Pinpoint the cell where the given text exists, returning its (x, y) midpoint coordinate. 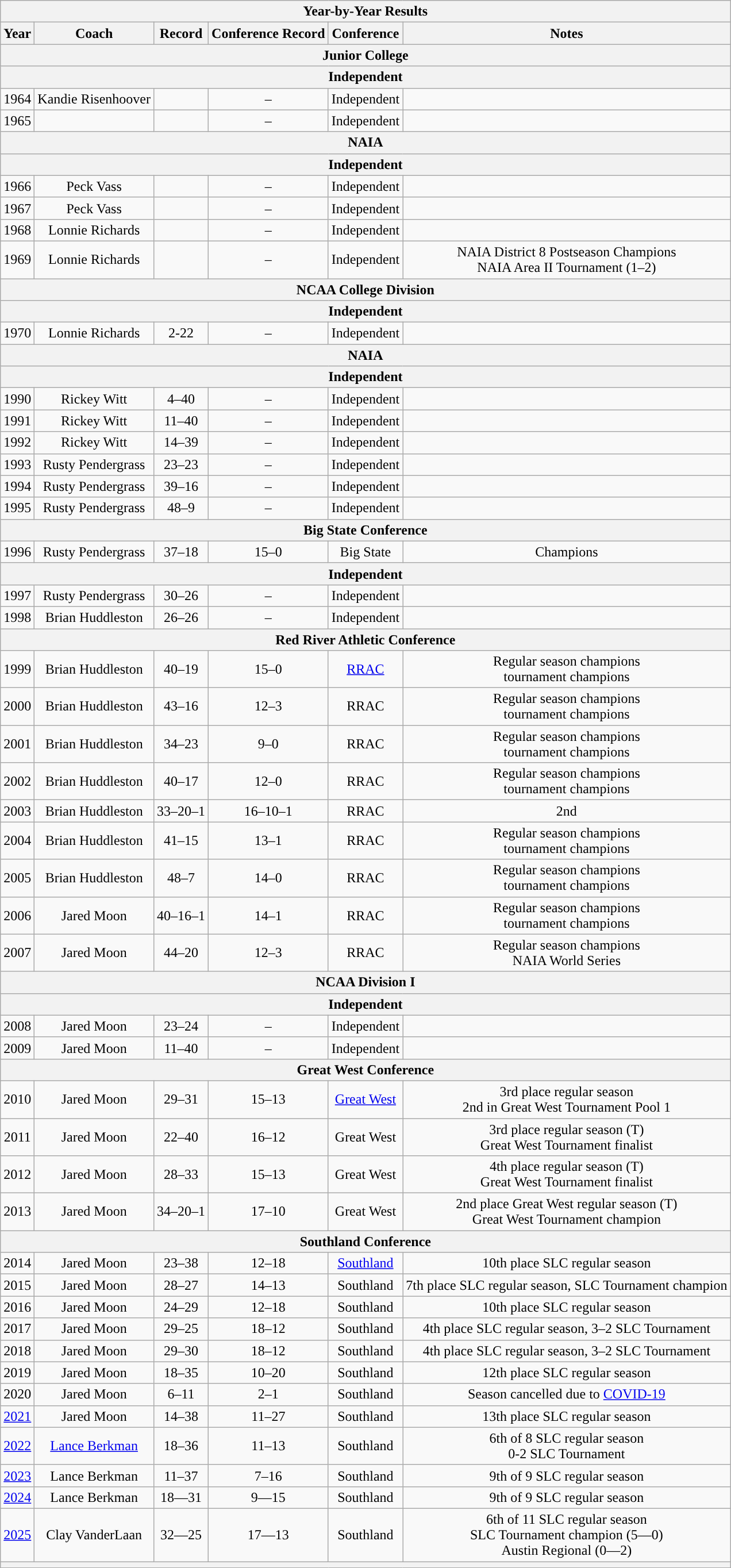
6th of 8 SLC regular season0-2 SLC Tournament (567, 1446)
2006 (17, 915)
11–37 (180, 1475)
Year-by-Year Results (365, 11)
28–27 (180, 1285)
2008 (17, 1026)
6–11 (180, 1394)
18–35 (180, 1373)
2nd place Great West regular season (T)Great West Tournament champion (567, 1212)
43–16 (180, 707)
2009 (17, 1048)
14–38 (180, 1416)
18–36 (180, 1446)
34–23 (180, 744)
Record (180, 33)
41–15 (180, 840)
14–13 (269, 1285)
40–16–1 (180, 915)
2007 (17, 953)
NCAA Division I (365, 982)
44–20 (180, 953)
Coach (94, 33)
37–18 (180, 552)
Red River Athletic Conference (365, 640)
1970 (17, 333)
2019 (17, 1373)
9–0 (269, 744)
Great West Conference (365, 1070)
4–40 (180, 399)
7th place SLC regular season, SLC Tournament champion (567, 1285)
2010 (17, 1099)
2013 (17, 1212)
2025 (17, 1535)
Big State Conference (365, 530)
2005 (17, 878)
Big State (365, 552)
2004 (17, 840)
1995 (17, 508)
12–0 (269, 782)
48–7 (180, 878)
48–9 (180, 508)
2002 (17, 782)
28–33 (180, 1175)
1994 (17, 486)
1964 (17, 99)
16–10–1 (269, 811)
Regular season championsNAIA World Series (567, 953)
1991 (17, 421)
2000 (17, 707)
2014 (17, 1263)
1999 (17, 669)
2018 (17, 1351)
Season cancelled due to COVID-19 (567, 1394)
Conference Record (269, 33)
30–26 (180, 595)
1998 (17, 617)
39–16 (180, 486)
2003 (17, 811)
2011 (17, 1137)
2001 (17, 744)
12th place SLC regular season (567, 1373)
14–1 (269, 915)
Junior College (365, 55)
Notes (567, 33)
14–0 (269, 878)
23–38 (180, 1263)
2nd (567, 811)
1967 (17, 208)
7–16 (269, 1475)
2022 (17, 1446)
NCAA College Division (365, 289)
17—13 (269, 1535)
29–25 (180, 1329)
2012 (17, 1175)
32—25 (180, 1535)
1968 (17, 230)
40–17 (180, 782)
1966 (17, 186)
2023 (17, 1475)
23–23 (180, 464)
2021 (17, 1416)
33–20–1 (180, 811)
1965 (17, 121)
3rd place regular season (T)Great West Tournament finalist (567, 1137)
11–13 (269, 1446)
1993 (17, 464)
11–27 (269, 1416)
1990 (17, 399)
6th of 11 SLC regular season SLC Tournament champion (5—0) Austin Regional (0—2) (567, 1535)
Kandie Risenhoover (94, 99)
40–19 (180, 669)
Champions (567, 552)
1992 (17, 443)
14–39 (180, 443)
22–40 (180, 1137)
26–26 (180, 617)
29–31 (180, 1099)
Conference (365, 33)
1997 (17, 595)
NAIA District 8 Postseason Champions NAIA Area II Tournament (1–2) (567, 260)
23–24 (180, 1026)
Clay VanderLaan (94, 1535)
2020 (17, 1394)
2016 (17, 1307)
2-22 (180, 333)
1996 (17, 552)
4th place regular season (T)Great West Tournament finalist (567, 1175)
Year (17, 33)
34–20–1 (180, 1212)
1969 (17, 260)
18—31 (180, 1497)
2–1 (269, 1394)
3rd place regular season2nd in Great West Tournament Pool 1 (567, 1099)
29–30 (180, 1351)
10–20 (269, 1373)
2017 (17, 1329)
13th place SLC regular season (567, 1416)
2024 (17, 1497)
16–12 (269, 1137)
17–10 (269, 1212)
9—15 (269, 1497)
Southland Conference (365, 1242)
24–29 (180, 1307)
2015 (17, 1285)
13–1 (269, 840)
